Locate the cell with the specified text and output its (X, Y) center coordinate. 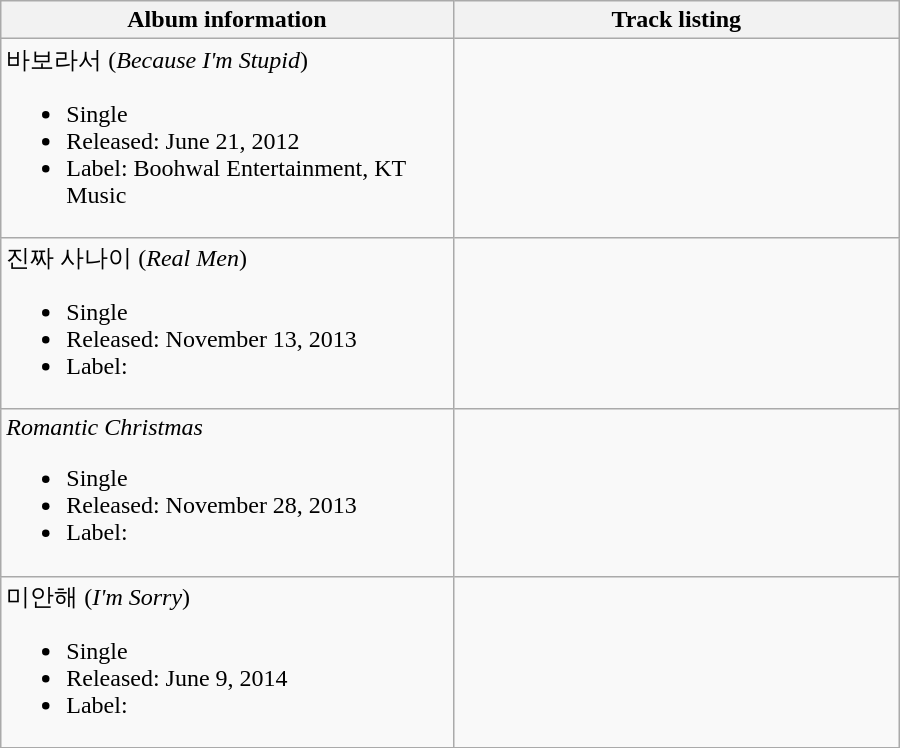
진짜 사나이 (Real Men)SingleReleased: November 13, 2013Label: (227, 323)
Track listing (676, 20)
Album information (227, 20)
Romantic ChristmasSingleReleased: November 28, 2013Label: (227, 492)
바보라서 (Because I'm Stupid)SingleReleased: June 21, 2012Label: Boohwal Entertainment, KT Music (227, 138)
미안해 (I'm Sorry)SingleReleased: June 9, 2014Label: (227, 662)
